Return the (X, Y) coordinate for the center point of the cell that contains the specified text.  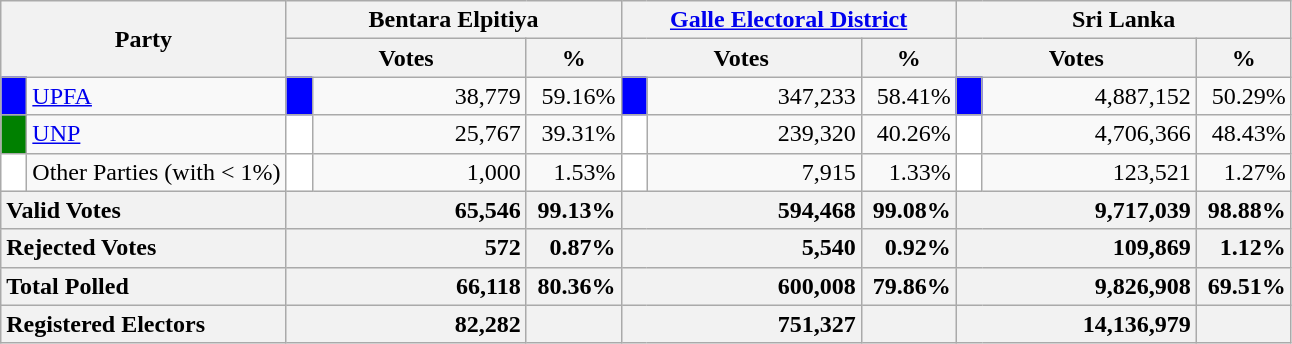
39.31% (574, 134)
0.92% (908, 248)
82,282 (406, 324)
239,320 (754, 134)
1.33% (908, 172)
1.53% (574, 172)
751,327 (741, 324)
Rejected Votes (144, 248)
123,521 (1089, 172)
Sri Lanka (1124, 20)
14,136,979 (1076, 324)
66,118 (406, 286)
Total Polled (144, 286)
Galle Electoral District (788, 20)
600,008 (741, 286)
UNP (156, 134)
59.16% (574, 96)
Valid Votes (144, 210)
5,540 (741, 248)
25,767 (419, 134)
99.08% (908, 210)
98.88% (1244, 210)
7,915 (754, 172)
1.27% (1244, 172)
9,717,039 (1076, 210)
38,779 (419, 96)
Party (144, 39)
80.36% (574, 286)
Other Parties (with < 1%) (156, 172)
347,233 (754, 96)
1.12% (1244, 248)
58.41% (908, 96)
50.29% (1244, 96)
4,887,152 (1089, 96)
99.13% (574, 210)
4,706,366 (1089, 134)
Registered Electors (144, 324)
572 (406, 248)
0.87% (574, 248)
UPFA (156, 96)
594,468 (741, 210)
48.43% (1244, 134)
40.26% (908, 134)
9,826,908 (1076, 286)
69.51% (1244, 286)
109,869 (1076, 248)
79.86% (908, 286)
65,546 (406, 210)
1,000 (419, 172)
Bentara Elpitiya (454, 20)
